Determine the (X, Y) coordinate at the center of the cell enclosing the given text.  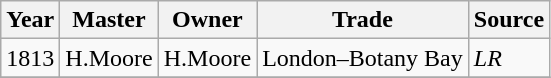
LR (508, 58)
1813 (30, 58)
London–Botany Bay (363, 58)
Trade (363, 20)
Source (508, 20)
Master (109, 20)
Owner (207, 20)
Year (30, 20)
